Identify which cell holds the provided text, then report its (x, y) central coordinate. 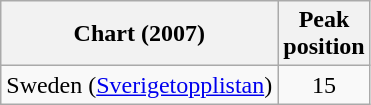
Sweden (Sverigetopplistan) (140, 85)
Chart (2007) (140, 34)
Peakposition (324, 34)
15 (324, 85)
